Locate the cell with the specified text and output its (x, y) center coordinate. 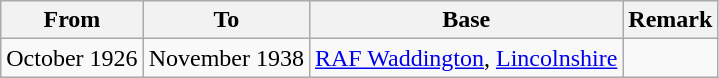
October 1926 (72, 58)
November 1938 (226, 58)
Base (466, 20)
Remark (670, 20)
From (72, 20)
RAF Waddington, Lincolnshire (466, 58)
To (226, 20)
